Return the (x, y) coordinate for the center point of the cell that contains the specified text.  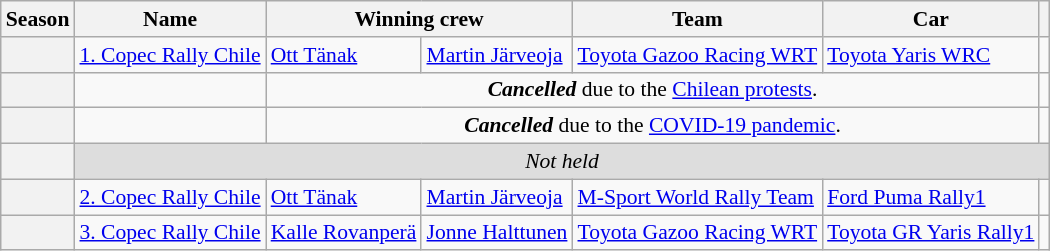
3. Copec Rally Chile (170, 233)
Winning crew (420, 19)
Toyota Yaris WRC (930, 55)
1. Copec Rally Chile (170, 55)
Cancelled due to the Chilean protests. (653, 90)
M-Sport World Rally Team (697, 197)
Toyota GR Yaris Rally1 (930, 233)
Kalle Rovanperä (344, 233)
Cancelled due to the COVID-19 pandemic. (653, 126)
Not held (562, 162)
2. Copec Rally Chile (170, 197)
Season (38, 19)
Car (930, 19)
Team (697, 19)
Name (170, 19)
Ford Puma Rally1 (930, 197)
Jonne Halttunen (496, 233)
